Locate the cell with the specified text and output its [X, Y] center coordinate. 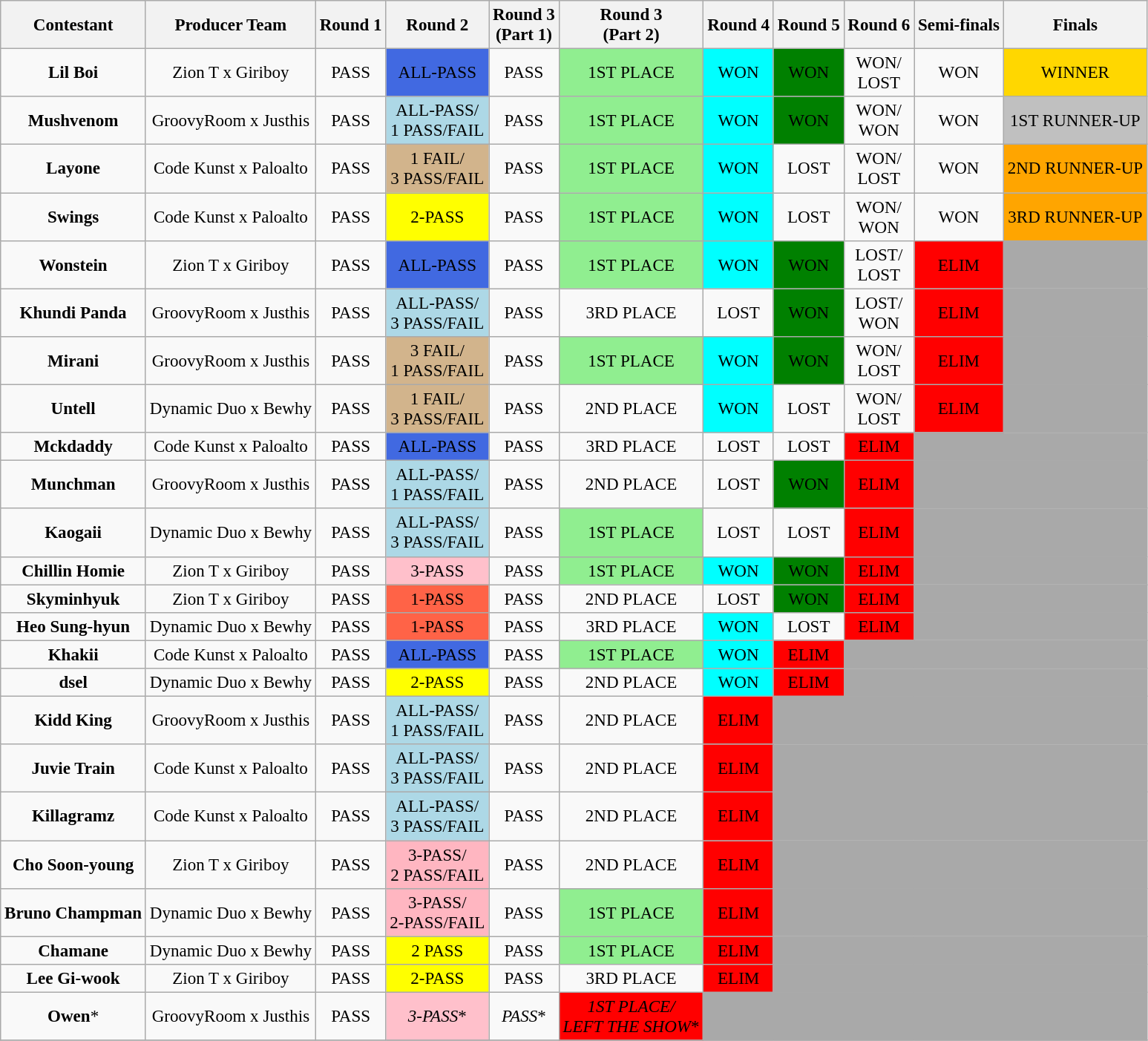
3-PASS/2-PASS/FAIL [438, 913]
WINNER [1075, 73]
LOST/WON [879, 313]
Producer Team [230, 25]
Owen* [73, 1017]
Bruno Champman [73, 913]
Cho Soon-young [73, 865]
Mirani [73, 361]
Round 4 [739, 25]
Semi-finals [959, 25]
Round 3 (Part 2) [631, 25]
Chillin Homie [73, 571]
ALL-PASS/ 1 PASS/FAIL [438, 120]
Wonstein [73, 266]
Killagramz [73, 816]
Kidd King [73, 721]
3 FAIL/1 PASS/FAIL [438, 361]
3-PASS* [438, 1017]
Lil Boi [73, 73]
Round 6 [879, 25]
Mckdaddy [73, 447]
3-PASS [438, 571]
2ND RUNNER-UP [1075, 169]
Untell [73, 410]
1ST RUNNER-UP [1075, 120]
Khakii [73, 654]
Juvie Train [73, 769]
Swings [73, 217]
3RD RUNNER-UP [1075, 217]
Finals [1075, 25]
Round 3 (Part 1) [524, 25]
Mushvenom [73, 120]
2 PASS [438, 950]
LOST/LOST [879, 266]
dsel [73, 683]
Munchman [73, 485]
Heo Sung-hyun [73, 627]
Chamane [73, 950]
Contestant [73, 25]
Lee Gi-wook [73, 979]
Khundi Panda [73, 313]
1ST PLACE/LEFT THE SHOW* [631, 1017]
Layone [73, 169]
PASS* [524, 1017]
Skyminhyuk [73, 599]
Kaogaii [73, 533]
Round 1 [350, 25]
Round 2 [438, 25]
Round 5 [809, 25]
3-PASS/2 PASS/FAIL [438, 865]
